Provide the (x, y) coordinate of the cell's center where the given text is located.  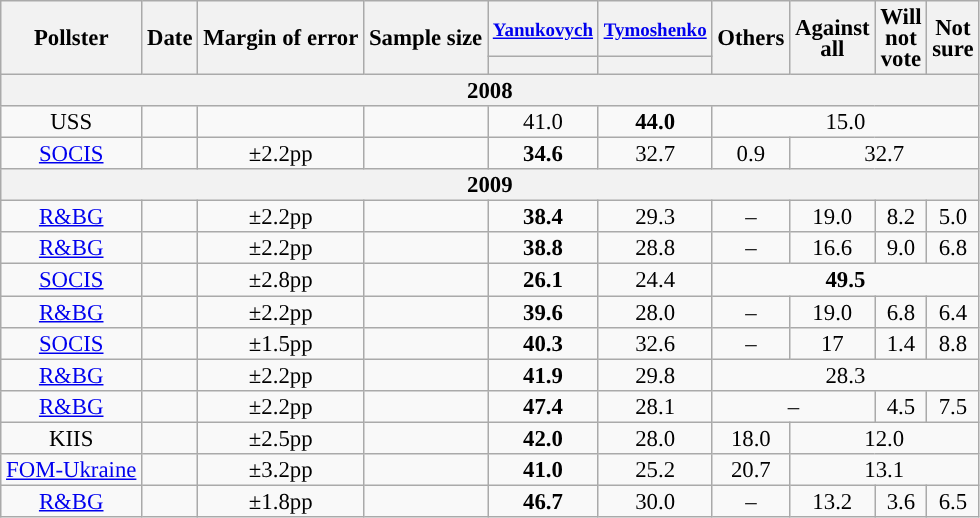
4.5 (901, 406)
47.4 (544, 406)
USS (72, 122)
2008 (490, 91)
12.0 (884, 438)
Margin of error (281, 38)
6.4 (953, 312)
38.8 (544, 248)
13.1 (884, 470)
Date (170, 38)
38.4 (544, 217)
Not sure (953, 38)
20.7 (751, 470)
5.0 (953, 217)
15.0 (846, 122)
25.2 (655, 470)
39.6 (544, 312)
Against all (832, 38)
7.5 (953, 406)
Others (751, 38)
0.9 (751, 154)
8.2 (901, 217)
18.0 (751, 438)
41.9 (544, 375)
28.3 (846, 375)
28.8 (655, 248)
29.8 (655, 375)
Sample size (426, 38)
KIIS (72, 438)
49.5 (846, 280)
30.0 (655, 501)
Will not vote (901, 38)
±2.8pp (281, 280)
42.0 (544, 438)
Pollster (72, 38)
34.6 (544, 154)
FOM-Ukraine (72, 470)
24.4 (655, 280)
±1.8pp (281, 501)
±3.2pp (281, 470)
26.1 (544, 280)
28.1 (655, 406)
Yanukovych (544, 29)
9.0 (901, 248)
17 (832, 343)
29.3 (655, 217)
46.7 (544, 501)
8.8 (953, 343)
3.6 (901, 501)
13.2 (832, 501)
32.6 (655, 343)
6.5 (953, 501)
16.6 (832, 248)
Tymoshenko (655, 29)
40.3 (544, 343)
44.0 (655, 122)
1.4 (901, 343)
±2.5pp (281, 438)
2009 (490, 185)
±1.5pp (281, 343)
